From the cell containing the given text, extract its center point as [x, y] coordinate. 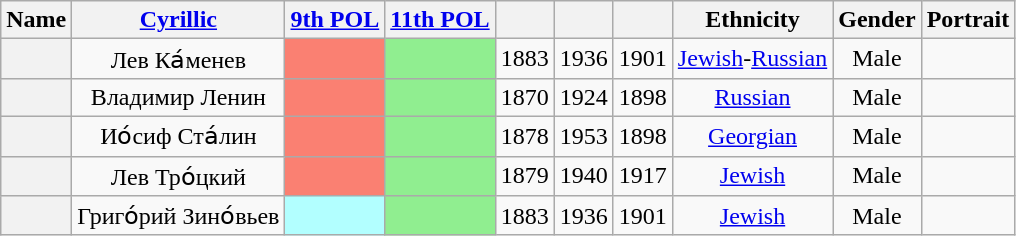
1940 [584, 176]
Григо́рий Зино́вьев [178, 216]
1870 [524, 97]
1879 [524, 176]
Jewish-Russian [752, 59]
9th POL [335, 20]
11th POL [440, 20]
1878 [524, 136]
Name [36, 20]
Лев Ка́менев [178, 59]
1953 [584, 136]
Cyrillic [178, 20]
1917 [642, 176]
Gender [877, 20]
Portrait [968, 20]
Ио́сиф Ста́лин [178, 136]
1924 [584, 97]
Russian [752, 97]
Georgian [752, 136]
Ethnicity [752, 20]
Лев Тро́цкий [178, 176]
Владимир Ленин [178, 97]
